Return (x, y) of the center of cell containing provided text 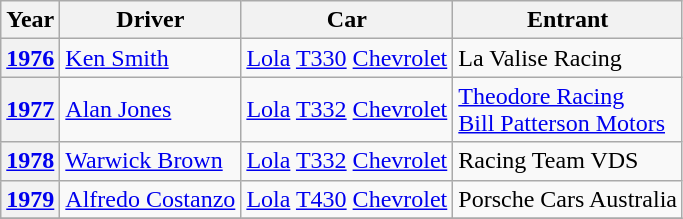
Year (30, 20)
Lola T330 Chevrolet (347, 58)
Porsche Cars Australia (568, 199)
Driver (150, 20)
Theodore Racing Bill Patterson Motors (568, 110)
Ken Smith (150, 58)
Car (347, 20)
1976 (30, 58)
1979 (30, 199)
Entrant (568, 20)
La Valise Racing (568, 58)
Racing Team VDS (568, 161)
Alan Jones (150, 110)
Lola T430 Chevrolet (347, 199)
1977 (30, 110)
Warwick Brown (150, 161)
Alfredo Costanzo (150, 199)
1978 (30, 161)
